Scan for the cell matching the given text and deliver its (X, Y) coordinate at center. 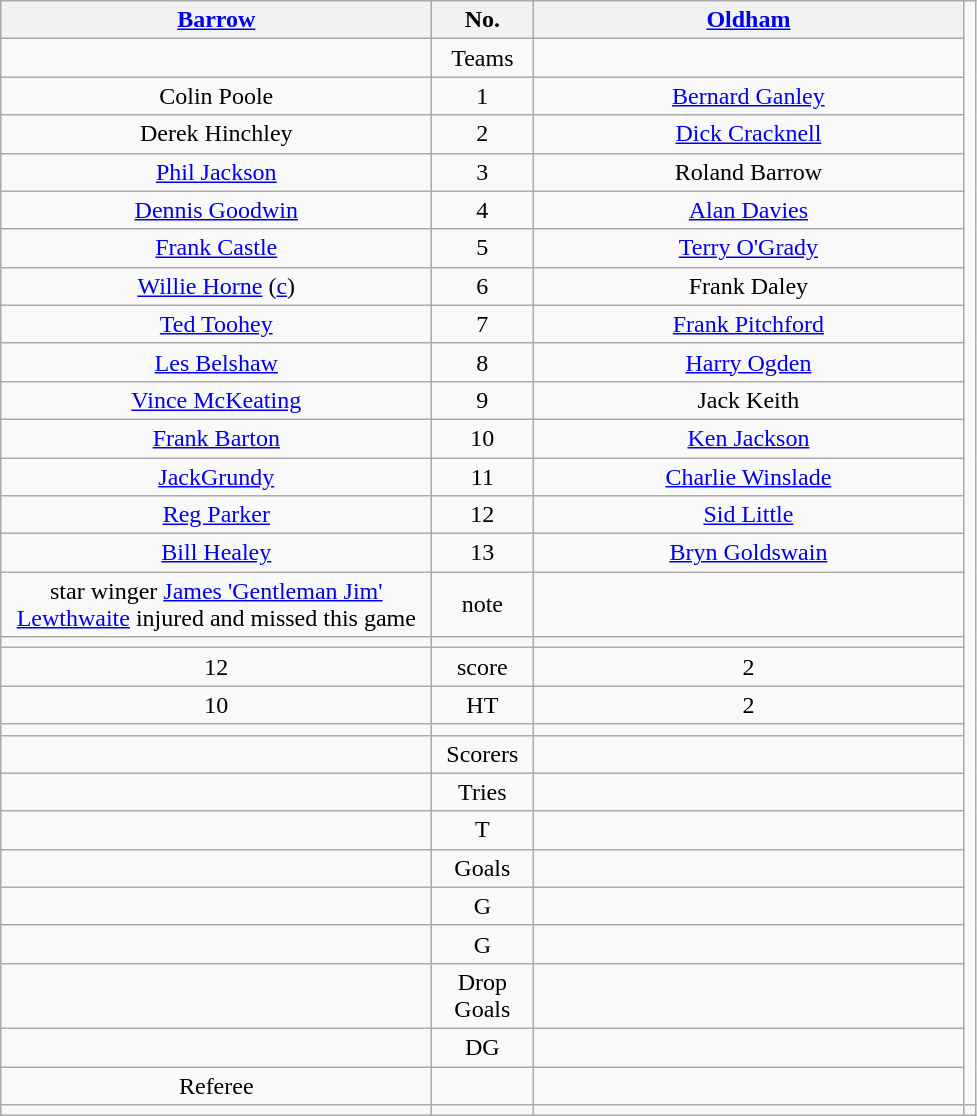
Frank Castle (216, 248)
9 (482, 400)
Ted Toohey (216, 324)
Colin Poole (216, 96)
T (482, 830)
13 (482, 553)
4 (482, 210)
Harry Ogden (748, 362)
Oldham (748, 20)
Goals (482, 868)
Jack Keith (748, 400)
Bill Healey (216, 553)
Scorers (482, 754)
11 (482, 477)
Terry O'Grady (748, 248)
1 (482, 96)
Alan Davies (748, 210)
Ken Jackson (748, 438)
Vince McKeating (216, 400)
Dennis Goodwin (216, 210)
7 (482, 324)
Reg Parker (216, 515)
Teams (482, 58)
5 (482, 248)
3 (482, 172)
Bernard Ganley (748, 96)
star winger James 'Gentleman Jim' Lewthwaite injured and missed this game (216, 604)
No. (482, 20)
6 (482, 286)
Phil Jackson (216, 172)
Charlie Winslade (748, 477)
Referee (216, 1085)
Derek Hinchley (216, 134)
Drop Goals (482, 996)
Frank Pitchford (748, 324)
Frank Daley (748, 286)
Bryn Goldswain (748, 553)
score (482, 667)
note (482, 604)
Sid Little (748, 515)
HT (482, 705)
8 (482, 362)
Les Belshaw (216, 362)
Barrow (216, 20)
JackGrundy (216, 477)
Tries (482, 792)
Frank Barton (216, 438)
Roland Barrow (748, 172)
Willie Horne (c) (216, 286)
Dick Cracknell (748, 134)
DG (482, 1047)
